Search for the cell housing the specified text and yield its (X, Y) center coordinate. 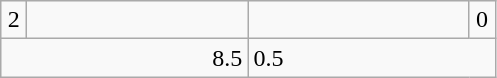
0.5 (372, 58)
0 (482, 20)
8.5 (124, 58)
2 (14, 20)
